Determine the [x, y] coordinate at the center of the cell enclosing the given text.  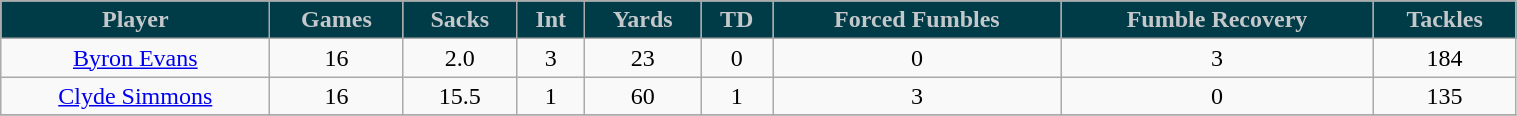
Byron Evans [136, 58]
60 [643, 96]
135 [1444, 96]
Yards [643, 20]
15.5 [460, 96]
23 [643, 58]
184 [1444, 58]
TD [737, 20]
Sacks [460, 20]
Clyde Simmons [136, 96]
Int [551, 20]
Forced Fumbles [917, 20]
2.0 [460, 58]
Player [136, 20]
Fumble Recovery [1217, 20]
Games [336, 20]
Tackles [1444, 20]
